Return the [x, y] coordinate for the center point of the cell that contains the specified text.  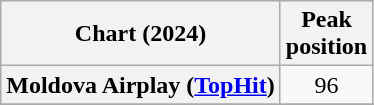
Chart (2024) [141, 34]
Moldova Airplay (TopHit) [141, 85]
96 [326, 85]
Peakposition [326, 34]
